Capture the cell that displays the provided text and extract its (x, y) central coordinate. 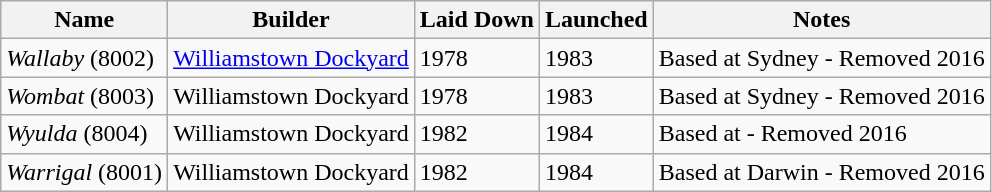
Name (84, 20)
Notes (822, 20)
Builder (292, 20)
Laid Down (476, 20)
Based at Darwin - Removed 2016 (822, 172)
Wallaby (8002) (84, 58)
Based at - Removed 2016 (822, 134)
Wyulda (8004) (84, 134)
Wombat (8003) (84, 96)
Launched (596, 20)
Warrigal (8001) (84, 172)
